Return [X, Y] of the center of cell containing provided text 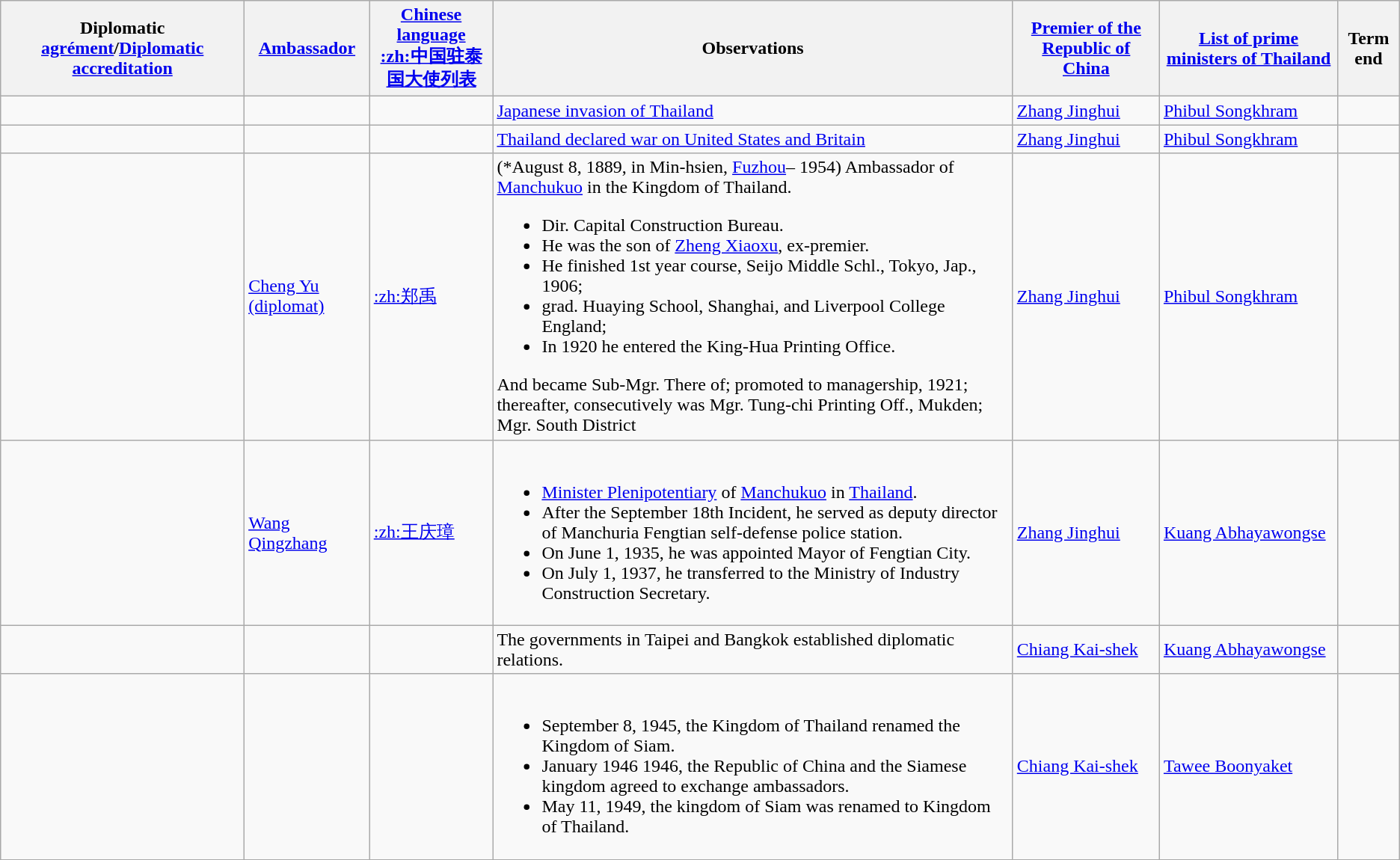
Ambassador [307, 49]
Cheng Yu (diplomat) [307, 296]
List of prime ministers of Thailand [1248, 49]
Japanese invasion of Thailand [752, 111]
Premier of the Republic of China [1086, 49]
:zh:郑禹 [431, 296]
Wang Qingzhang [307, 532]
:zh:王庆璋 [431, 532]
Tawee Boonyaket [1248, 767]
Diplomatic agrément/Diplomatic accreditation [123, 49]
Chinese language:zh:中国驻泰国大使列表 [431, 49]
Observations [752, 49]
Thailand declared war on United States and Britain [752, 139]
The governments in Taipei and Bangkok established diplomatic relations. [752, 649]
Term end [1369, 49]
